Locate the cell with the specified text and output its [x, y] center coordinate. 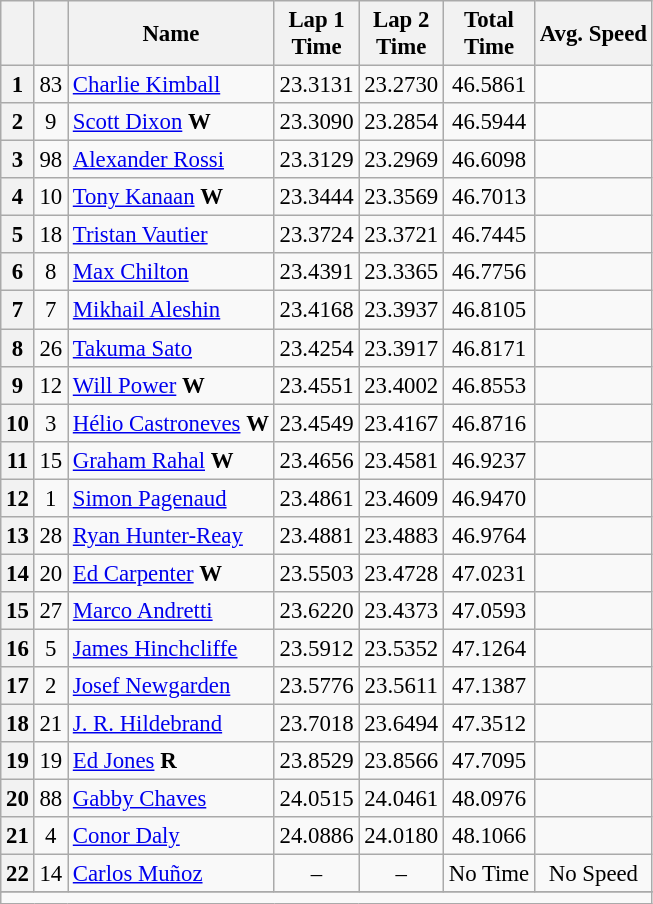
Max Chilton [172, 273]
23.3365 [402, 273]
46.7445 [490, 235]
23.4881 [316, 536]
23.6220 [316, 611]
Marco Andretti [172, 611]
23.4254 [316, 348]
Lap 2Time [402, 34]
23.4549 [316, 423]
23.4551 [316, 385]
Graham Rahal W [172, 460]
48.1066 [490, 836]
Josef Newgarden [172, 686]
46.5861 [490, 85]
23.4168 [316, 310]
Name [172, 34]
Ed Carpenter W [172, 573]
23.5912 [316, 648]
Takuma Sato [172, 348]
23.3937 [402, 310]
23.2969 [402, 160]
Ryan Hunter-Reay [172, 536]
No Time [490, 874]
11 [18, 460]
46.7013 [490, 197]
27 [50, 611]
No Speed [594, 874]
23.4391 [316, 273]
Hélio Castroneves W [172, 423]
23.3917 [402, 348]
23.4883 [402, 536]
46.9237 [490, 460]
Charlie Kimball [172, 85]
23.4609 [402, 498]
26 [50, 348]
23.3131 [316, 85]
23.8566 [402, 761]
23.3569 [402, 197]
24.0515 [316, 799]
28 [50, 536]
48.0976 [490, 799]
Gabby Chaves [172, 799]
Lap 1Time [316, 34]
16 [18, 648]
23.3090 [316, 122]
46.8105 [490, 310]
TotalTime [490, 34]
24.0886 [316, 836]
Alexander Rossi [172, 160]
98 [50, 160]
23.7018 [316, 724]
Mikhail Aleshin [172, 310]
23.3129 [316, 160]
23.2854 [402, 122]
23.5611 [402, 686]
23.4581 [402, 460]
17 [18, 686]
James Hinchcliffe [172, 648]
23.5776 [316, 686]
23.3724 [316, 235]
83 [50, 85]
23.4656 [316, 460]
46.9470 [490, 498]
Tony Kanaan W [172, 197]
46.5944 [490, 122]
Will Power W [172, 385]
24.0180 [402, 836]
47.1264 [490, 648]
23.2730 [402, 85]
23.3444 [316, 197]
22 [18, 874]
47.1387 [490, 686]
47.0231 [490, 573]
23.4167 [402, 423]
23.6494 [402, 724]
46.8553 [490, 385]
Carlos Muñoz [172, 874]
46.7756 [490, 273]
24.0461 [402, 799]
23.5352 [402, 648]
46.9764 [490, 536]
23.4373 [402, 611]
Simon Pagenaud [172, 498]
47.7095 [490, 761]
6 [18, 273]
Avg. Speed [594, 34]
47.3512 [490, 724]
88 [50, 799]
Scott Dixon W [172, 122]
Conor Daly [172, 836]
46.8716 [490, 423]
23.4728 [402, 573]
Tristan Vautier [172, 235]
Ed Jones R [172, 761]
23.5503 [316, 573]
23.3721 [402, 235]
13 [18, 536]
23.4861 [316, 498]
46.6098 [490, 160]
47.0593 [490, 611]
23.8529 [316, 761]
J. R. Hildebrand [172, 724]
46.8171 [490, 348]
23.4002 [402, 385]
